Identify which cell holds the provided text, then report its (x, y) central coordinate. 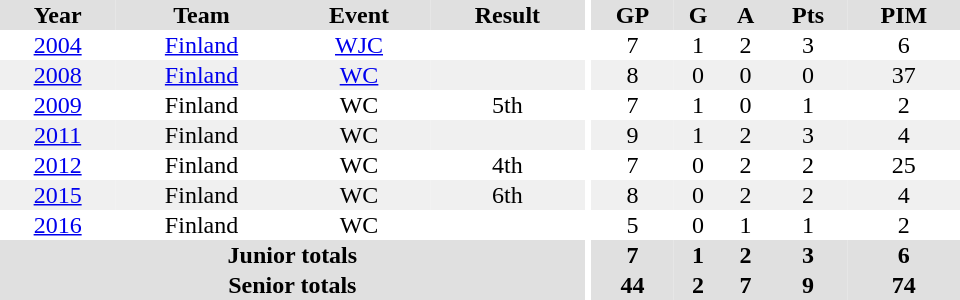
5 (632, 225)
2011 (58, 135)
Junior totals (292, 255)
74 (904, 285)
5th (507, 105)
4th (507, 165)
GP (632, 15)
A (746, 15)
2016 (58, 225)
Team (202, 15)
WJC (359, 45)
2015 (58, 195)
2009 (58, 105)
2004 (58, 45)
Result (507, 15)
Senior totals (292, 285)
Event (359, 15)
44 (632, 285)
37 (904, 75)
Year (58, 15)
25 (904, 165)
Pts (808, 15)
2012 (58, 165)
6th (507, 195)
2008 (58, 75)
PIM (904, 15)
G (698, 15)
